Search for the cell housing the specified text and yield its [x, y] center coordinate. 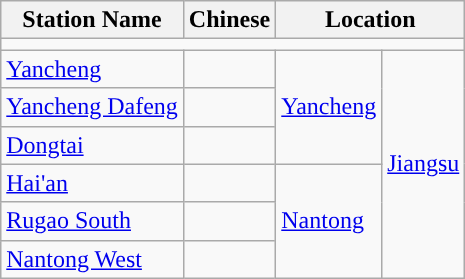
Hai'an [92, 183]
Location [370, 20]
Yancheng Dafeng [92, 107]
Station Name [92, 20]
Nantong [329, 221]
Nantong West [92, 259]
Jiangsu [424, 164]
Dongtai [92, 145]
Chinese [229, 20]
Rugao South [92, 221]
